Locate the cell with the specified text and output its [x, y] center coordinate. 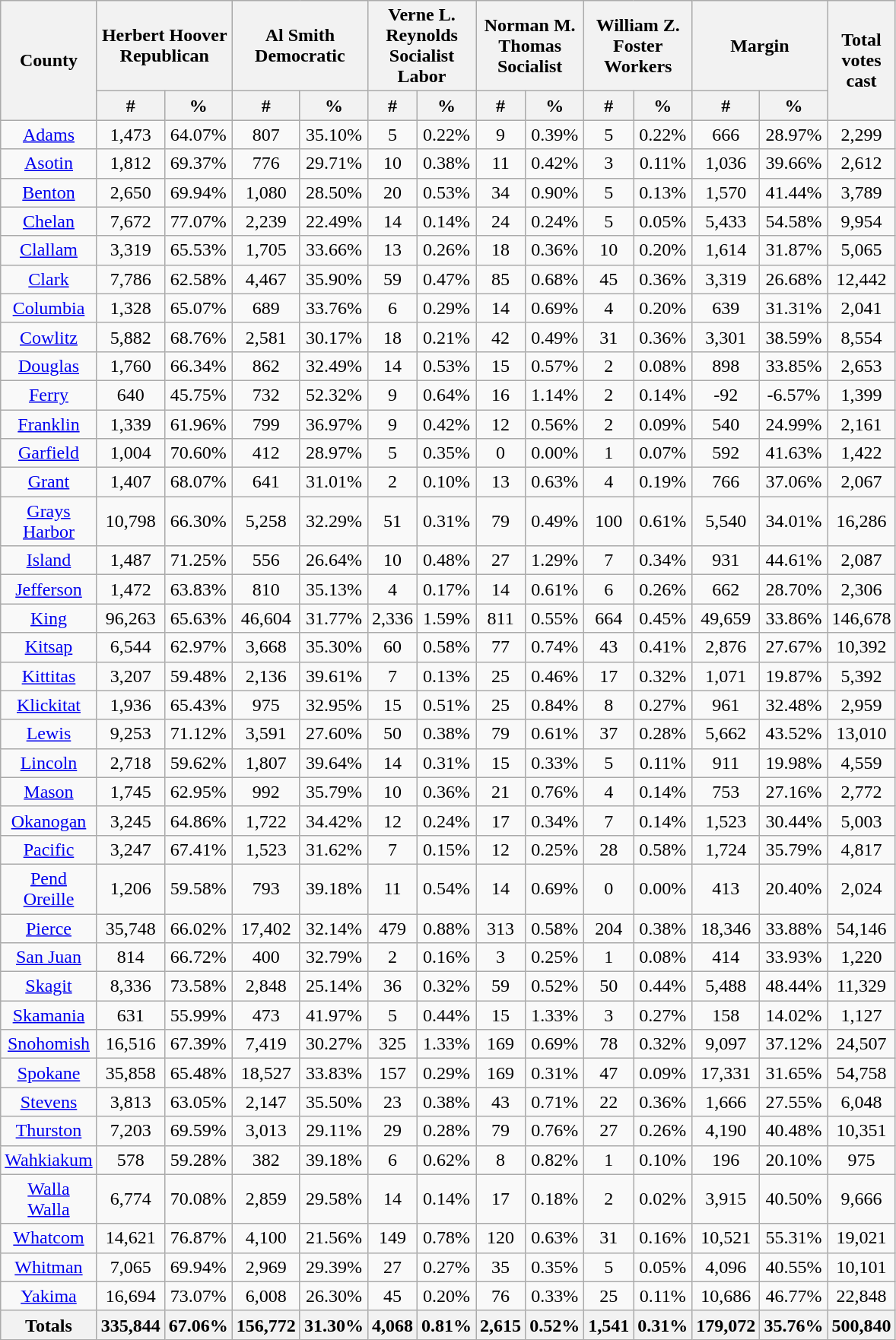
William Z. FosterWorkers [638, 46]
2,239 [266, 221]
5,392 [861, 676]
2,581 [266, 337]
Thurston [49, 1131]
5,065 [861, 250]
4,817 [861, 849]
Whatcom [49, 1238]
0.18% [555, 1199]
1,407 [131, 482]
666 [726, 135]
2,969 [266, 1267]
Ferry [49, 395]
65.53% [198, 250]
44.61% [794, 560]
14.02% [794, 1015]
19,021 [861, 1238]
120 [500, 1238]
732 [266, 395]
0.48% [447, 560]
1,614 [726, 250]
78 [608, 1044]
26.68% [794, 279]
414 [726, 957]
10,686 [726, 1296]
4,559 [861, 763]
Margin [760, 46]
1.29% [555, 560]
73.07% [198, 1296]
6,008 [266, 1296]
0.39% [555, 135]
34 [500, 192]
70.60% [198, 453]
Chelan [49, 221]
179,072 [726, 1325]
11,329 [861, 986]
85 [500, 279]
7,786 [131, 279]
Total votes cast [861, 61]
473 [266, 1015]
Walla Walla [49, 1199]
32.95% [333, 705]
810 [266, 589]
807 [266, 135]
33.86% [794, 618]
31.30% [333, 1325]
40.55% [794, 1267]
1.14% [555, 395]
10,392 [861, 647]
45.75% [198, 395]
68.76% [198, 337]
898 [726, 366]
17,331 [726, 1073]
69.59% [198, 1131]
King [49, 618]
59.28% [198, 1160]
5,488 [726, 986]
0.45% [663, 618]
46.77% [794, 1296]
0.54% [447, 888]
49,659 [726, 618]
0.55% [555, 618]
6,544 [131, 647]
19.98% [794, 763]
65.43% [198, 705]
Lincoln [49, 763]
1,807 [266, 763]
29.39% [333, 1267]
3,915 [726, 1199]
51 [392, 522]
9,666 [861, 1199]
2,612 [861, 164]
2,147 [266, 1102]
60 [392, 647]
Klickitat [49, 705]
77.07% [198, 221]
814 [131, 957]
Benton [49, 192]
-6.57% [794, 395]
811 [500, 618]
2,653 [861, 366]
2,650 [131, 192]
1,036 [726, 164]
0.57% [555, 366]
69.37% [198, 164]
1.59% [447, 618]
2,299 [861, 135]
20.10% [794, 1160]
18,527 [266, 1073]
35.50% [333, 1102]
640 [131, 395]
8,336 [131, 986]
52.32% [333, 395]
Totals [49, 1325]
664 [608, 618]
0.51% [447, 705]
578 [131, 1160]
413 [726, 888]
35.90% [333, 279]
1,004 [131, 453]
9,253 [131, 734]
158 [726, 1015]
382 [266, 1160]
1,472 [131, 589]
1,220 [861, 957]
3,207 [131, 676]
31.87% [794, 250]
22 [608, 1102]
157 [392, 1073]
61.96% [198, 424]
48.44% [794, 986]
5,882 [131, 337]
400 [266, 957]
204 [608, 929]
146,678 [861, 618]
66.72% [198, 957]
35,748 [131, 929]
1,328 [131, 308]
70.08% [198, 1199]
31.77% [333, 618]
8,554 [861, 337]
Pacific [49, 849]
55.99% [198, 1015]
631 [131, 1015]
Clallam [49, 250]
16,286 [861, 522]
10,521 [726, 1238]
40.48% [794, 1131]
41.97% [333, 1015]
3,668 [266, 647]
0.68% [555, 279]
32.79% [333, 957]
35.13% [333, 589]
36.97% [333, 424]
30.17% [333, 337]
0.21% [447, 337]
2,306 [861, 589]
32.48% [794, 705]
Jefferson [49, 589]
43.52% [794, 734]
Adams [49, 135]
2,859 [266, 1199]
Kittitas [49, 676]
2,041 [861, 308]
1,724 [726, 849]
38.59% [794, 337]
40.50% [794, 1199]
862 [266, 366]
689 [266, 308]
2,876 [726, 647]
37 [608, 734]
Wahkiakum [49, 1160]
Grays Harbor [49, 522]
Whitman [49, 1267]
13,010 [861, 734]
28.50% [333, 192]
1,339 [131, 424]
662 [726, 589]
1,422 [861, 453]
4,068 [392, 1325]
35 [500, 1267]
66.02% [198, 929]
Herbert HooverRepublican [164, 46]
96,263 [131, 618]
54,146 [861, 929]
7,065 [131, 1267]
2,772 [861, 792]
21 [500, 792]
9,097 [726, 1044]
Snohomish [49, 1044]
196 [726, 1160]
0.90% [555, 192]
26.64% [333, 560]
67.06% [198, 1325]
59.62% [198, 763]
Spokane [49, 1073]
14,621 [131, 1238]
0.19% [663, 482]
16,694 [131, 1296]
0.46% [555, 676]
3,301 [726, 337]
71.12% [198, 734]
100 [608, 522]
931 [726, 560]
27.60% [333, 734]
753 [726, 792]
10,798 [131, 522]
67.39% [198, 1044]
2,161 [861, 424]
54,758 [861, 1073]
7,203 [131, 1131]
39.64% [333, 763]
63.83% [198, 589]
59.48% [198, 676]
776 [266, 164]
2,848 [266, 986]
San Juan [49, 957]
0.88% [447, 929]
66.30% [198, 522]
64.86% [198, 821]
1,570 [726, 192]
3,247 [131, 849]
0.82% [555, 1160]
Okanogan [49, 821]
766 [726, 482]
73.58% [198, 986]
35.76% [794, 1325]
Franklin [49, 424]
County [49, 61]
0.81% [447, 1325]
3,013 [266, 1131]
33.66% [333, 250]
39.61% [333, 676]
Skamania [49, 1015]
16 [500, 395]
65.48% [198, 1073]
62.97% [198, 647]
65.07% [198, 308]
33.93% [794, 957]
28 [608, 849]
0.41% [663, 647]
41.63% [794, 453]
0.62% [447, 1160]
42 [500, 337]
47 [608, 1073]
Pend Oreille [49, 888]
22,848 [861, 1296]
6,774 [131, 1199]
62.95% [198, 792]
313 [500, 929]
Asotin [49, 164]
412 [266, 453]
35.30% [333, 647]
156,772 [266, 1325]
76.87% [198, 1238]
31.01% [333, 482]
Grant [49, 482]
2,136 [266, 676]
3,813 [131, 1102]
35,858 [131, 1073]
46,604 [266, 618]
37.12% [794, 1044]
0.71% [555, 1102]
1,487 [131, 560]
29.58% [333, 1199]
335,844 [131, 1325]
5,003 [861, 821]
17,402 [266, 929]
1,541 [608, 1325]
641 [266, 482]
9,954 [861, 221]
10,351 [861, 1131]
66.34% [198, 366]
33.76% [333, 308]
1,071 [726, 676]
149 [392, 1238]
0.47% [447, 279]
1,473 [131, 135]
6,048 [861, 1102]
24.99% [794, 424]
32.14% [333, 929]
3,591 [266, 734]
54.58% [794, 221]
29.71% [333, 164]
4,100 [266, 1238]
325 [392, 1044]
20 [392, 192]
1,745 [131, 792]
63.05% [198, 1102]
1,705 [266, 250]
59.58% [198, 888]
55.31% [794, 1238]
18,346 [726, 929]
20.40% [794, 888]
3,245 [131, 821]
22.49% [333, 221]
26.30% [333, 1296]
7,419 [266, 1044]
961 [726, 705]
1,206 [131, 888]
68.07% [198, 482]
592 [726, 453]
28.70% [794, 589]
32.29% [333, 522]
540 [726, 424]
0.02% [663, 1199]
1,812 [131, 164]
Kitsap [49, 647]
479 [392, 929]
Lewis [49, 734]
62.58% [198, 279]
2,087 [861, 560]
Garfield [49, 453]
0.15% [447, 849]
2,024 [861, 888]
0.56% [555, 424]
76 [500, 1296]
36 [392, 986]
992 [266, 792]
19.87% [794, 676]
32.49% [333, 366]
Douglas [49, 366]
5,258 [266, 522]
Columbia [49, 308]
34.01% [794, 522]
3,789 [861, 192]
33.88% [794, 929]
Norman M. ThomasSocialist [530, 46]
0.78% [447, 1238]
500,840 [861, 1325]
Island [49, 560]
37.06% [794, 482]
1,722 [266, 821]
27.16% [794, 792]
29 [392, 1131]
1,936 [131, 705]
1,760 [131, 366]
5,662 [726, 734]
4,190 [726, 1131]
31.31% [794, 308]
0.74% [555, 647]
77 [500, 647]
Mason [49, 792]
0.07% [663, 453]
556 [266, 560]
31.65% [794, 1073]
1,127 [861, 1015]
2,718 [131, 763]
31.62% [333, 849]
Pierce [49, 929]
65.63% [198, 618]
Yakima [49, 1296]
5,433 [726, 221]
21.56% [333, 1238]
24,507 [861, 1044]
0.84% [555, 705]
67.41% [198, 849]
1,080 [266, 192]
1,399 [861, 395]
12,442 [861, 279]
41.44% [794, 192]
Cowlitz [49, 337]
71.25% [198, 560]
2,067 [861, 482]
2,615 [500, 1325]
30.27% [333, 1044]
2,959 [861, 705]
Stevens [49, 1102]
7,672 [131, 221]
10,101 [861, 1267]
5,540 [726, 522]
24 [500, 221]
16,516 [131, 1044]
27.67% [794, 647]
29.11% [333, 1131]
27.55% [794, 1102]
39.66% [794, 164]
911 [726, 763]
33.83% [333, 1073]
Clark [49, 279]
23 [392, 1102]
30.44% [794, 821]
25.14% [333, 986]
799 [266, 424]
64.07% [198, 135]
639 [726, 308]
34.42% [333, 821]
1,666 [726, 1102]
Al SmithDemocratic [300, 46]
4,467 [266, 279]
793 [266, 888]
33.85% [794, 366]
0.64% [447, 395]
0.17% [447, 589]
Skagit [49, 986]
2,336 [392, 618]
-92 [726, 395]
4,096 [726, 1267]
Verne L. ReynoldsSocialist Labor [421, 46]
35.10% [333, 135]
